Return [x, y] of the center of cell containing provided text 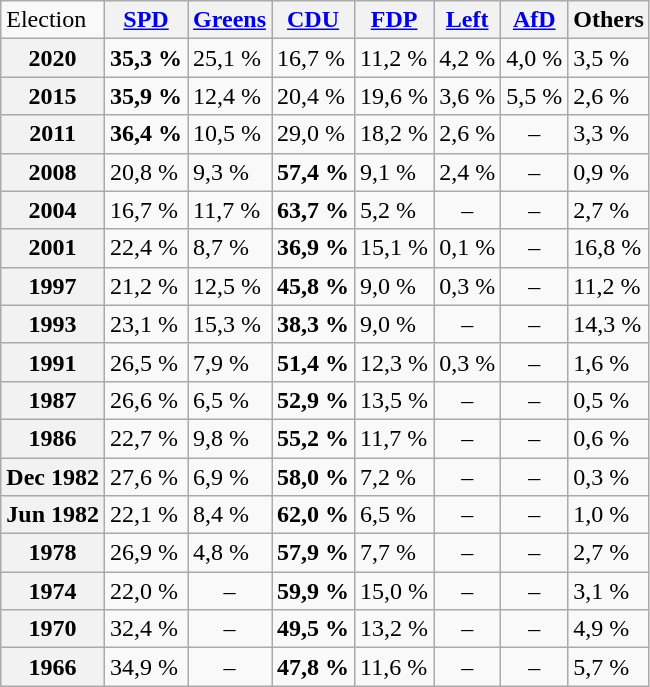
1993 [53, 324]
20,4 % [314, 96]
62,0 % [314, 515]
13,2 % [394, 629]
26,9 % [146, 553]
32,4 % [146, 629]
5,5 % [534, 96]
0,1 % [468, 248]
1986 [53, 438]
1,0 % [609, 515]
7,9 % [230, 362]
36,9 % [314, 248]
38,3 % [314, 324]
57,4 % [314, 172]
15,3 % [230, 324]
9,3 % [230, 172]
12,3 % [394, 362]
35,9 % [146, 96]
16,8 % [609, 248]
22,4 % [146, 248]
Left [468, 20]
10,5 % [230, 134]
CDU [314, 20]
Jun 1982 [53, 515]
58,0 % [314, 477]
0,5 % [609, 400]
12,5 % [230, 286]
4,2 % [468, 58]
35,3 % [146, 58]
SPD [146, 20]
1978 [53, 553]
0,6 % [609, 438]
2,4 % [468, 172]
63,7 % [314, 210]
3,3 % [609, 134]
15,0 % [394, 591]
21,2 % [146, 286]
25,1 % [230, 58]
3,5 % [609, 58]
36,4 % [146, 134]
3,1 % [609, 591]
9,8 % [230, 438]
1966 [53, 667]
14,3 % [609, 324]
5,2 % [394, 210]
18,2 % [394, 134]
7,2 % [394, 477]
57,9 % [314, 553]
1970 [53, 629]
1987 [53, 400]
15,1 % [394, 248]
12,4 % [230, 96]
3,6 % [468, 96]
55,2 % [314, 438]
1997 [53, 286]
11,6 % [394, 667]
5,7 % [609, 667]
26,5 % [146, 362]
1974 [53, 591]
19,6 % [394, 96]
59,9 % [314, 591]
8,7 % [230, 248]
6,9 % [230, 477]
Election [53, 20]
34,9 % [146, 667]
29,0 % [314, 134]
1991 [53, 362]
Dec 1982 [53, 477]
Greens [230, 20]
13,5 % [394, 400]
4,8 % [230, 553]
51,4 % [314, 362]
49,5 % [314, 629]
2015 [53, 96]
2020 [53, 58]
1,6 % [609, 362]
FDP [394, 20]
0,9 % [609, 172]
23,1 % [146, 324]
4,9 % [609, 629]
8,4 % [230, 515]
45,8 % [314, 286]
9,1 % [394, 172]
AfD [534, 20]
2011 [53, 134]
22,1 % [146, 515]
47,8 % [314, 667]
Others [609, 20]
22,0 % [146, 591]
20,8 % [146, 172]
4,0 % [534, 58]
2004 [53, 210]
22,7 % [146, 438]
27,6 % [146, 477]
26,6 % [146, 400]
52,9 % [314, 400]
2001 [53, 248]
7,7 % [394, 553]
2008 [53, 172]
